Find where the given text appears and provide that cell's center as [X, Y] coordinate. 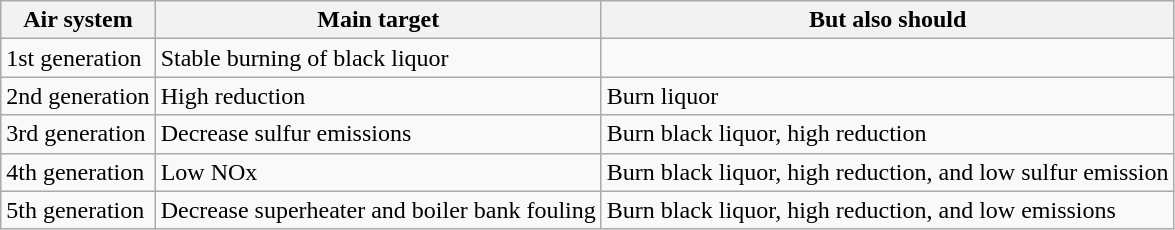
High reduction [378, 96]
Burn black liquor, high reduction [888, 134]
Stable burning of black liquor [378, 58]
2nd generation [78, 96]
3rd generation [78, 134]
Air system [78, 20]
5th generation [78, 210]
Low NOx [378, 172]
But also should [888, 20]
Burn black liquor, high reduction, and low emissions [888, 210]
1st generation [78, 58]
4th generation [78, 172]
Main target [378, 20]
Burn black liquor, high reduction, and low sulfur emission [888, 172]
Decrease superheater and boiler bank fouling [378, 210]
Decrease sulfur emissions [378, 134]
Burn liquor [888, 96]
